Find where the given text appears and provide that cell's center as [X, Y] coordinate. 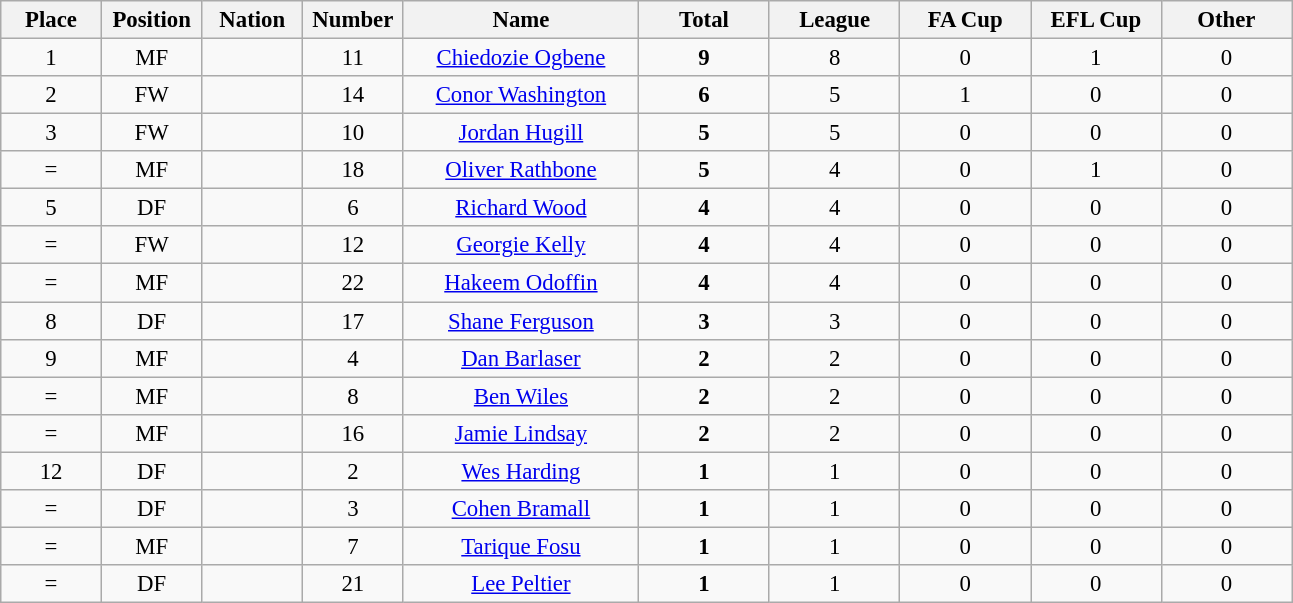
Shane Ferguson [521, 321]
Other [1226, 20]
16 [354, 433]
Jordan Hugill [521, 133]
Total [704, 20]
Cohen Bramall [521, 509]
Name [521, 20]
10 [354, 133]
Dan Barlaser [521, 358]
EFL Cup [1096, 20]
14 [354, 95]
Position [152, 20]
Richard Wood [521, 208]
League [834, 20]
11 [354, 58]
Ben Wiles [521, 396]
21 [354, 584]
Oliver Rathbone [521, 170]
Conor Washington [521, 95]
Chiedozie Ogbene [521, 58]
22 [354, 283]
FA Cup [966, 20]
Tarique Fosu [521, 546]
Place [52, 20]
17 [354, 321]
7 [354, 546]
Hakeem Odoffin [521, 283]
Number [354, 20]
Georgie Kelly [521, 245]
18 [354, 170]
Jamie Lindsay [521, 433]
Nation [252, 20]
Lee Peltier [521, 584]
Wes Harding [521, 471]
